Search for the cell housing the specified text and yield its [X, Y] center coordinate. 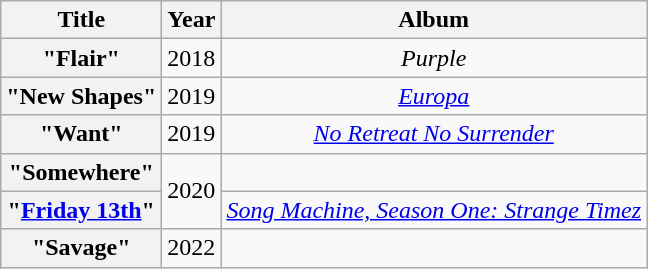
Year [192, 20]
"Flair" [82, 58]
2020 [192, 191]
Purple [434, 58]
2022 [192, 248]
Title [82, 20]
"Savage" [82, 248]
"Want" [82, 134]
"Somewhere" [82, 172]
2018 [192, 58]
Album [434, 20]
No Retreat No Surrender [434, 134]
Europa [434, 96]
"New Shapes" [82, 96]
"Friday 13th" [82, 210]
Song Machine, Season One: Strange Timez [434, 210]
